Capture the cell that displays the provided text and extract its (x, y) central coordinate. 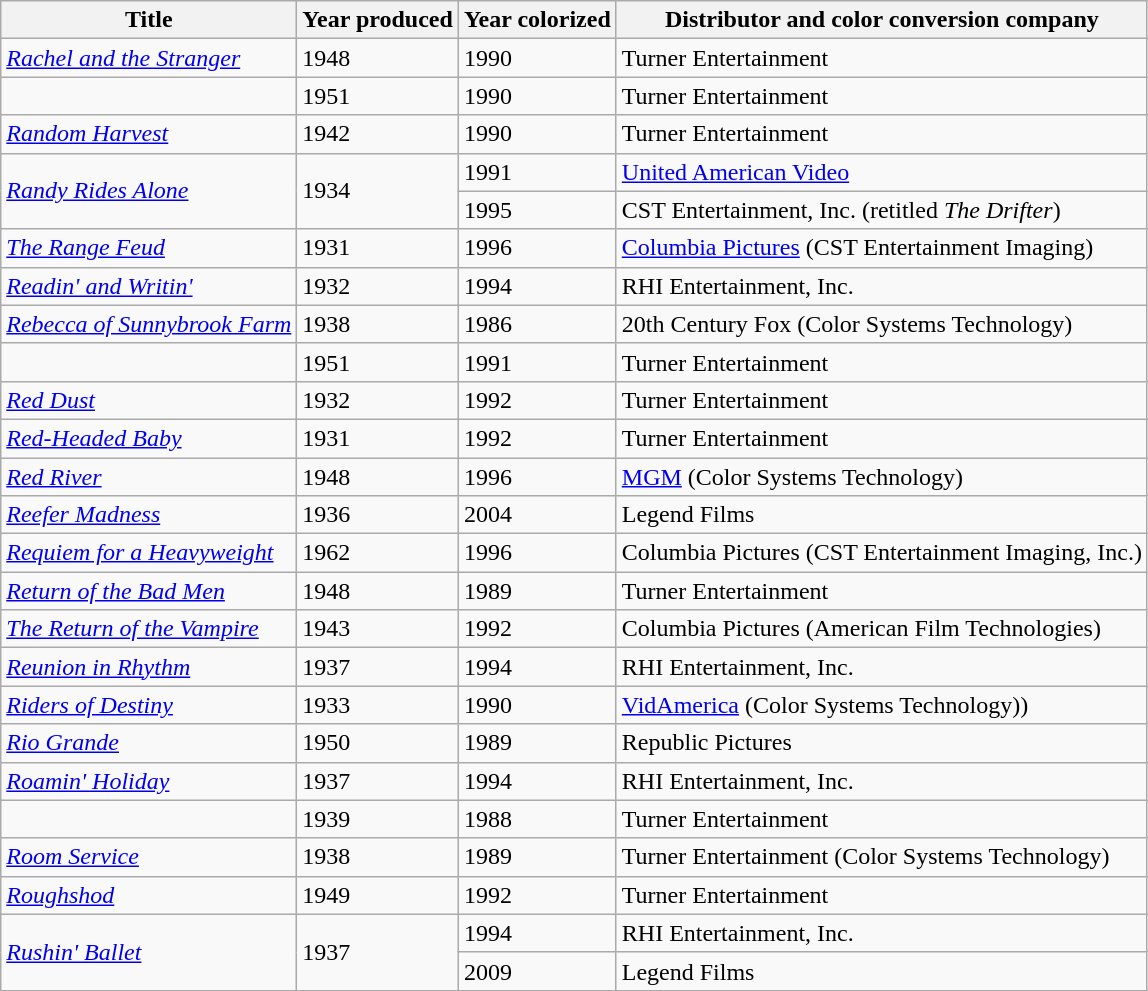
1962 (378, 553)
VidAmerica (Color Systems Technology)) (882, 705)
1988 (537, 819)
1943 (378, 629)
2009 (537, 971)
MGM (Color Systems Technology) (882, 477)
Turner Entertainment (Color Systems Technology) (882, 857)
Rushin' Ballet (149, 952)
Reefer Madness (149, 515)
1995 (537, 210)
Randy Rides Alone (149, 191)
The Return of the Vampire (149, 629)
United American Video (882, 172)
Columbia Pictures (American Film Technologies) (882, 629)
Room Service (149, 857)
Rachel and the Stranger (149, 58)
Requiem for a Heavyweight (149, 553)
1933 (378, 705)
Red-Headed Baby (149, 438)
Riders of Destiny (149, 705)
Red Dust (149, 400)
Return of the Bad Men (149, 591)
Columbia Pictures (CST Entertainment Imaging) (882, 248)
1986 (537, 324)
Title (149, 20)
Rebecca of Sunnybrook Farm (149, 324)
1950 (378, 743)
Columbia Pictures (CST Entertainment Imaging, Inc.) (882, 553)
Red River (149, 477)
1939 (378, 819)
1934 (378, 191)
The Range Feud (149, 248)
Year colorized (537, 20)
Distributor and color conversion company (882, 20)
Republic Pictures (882, 743)
1936 (378, 515)
1949 (378, 895)
Rio Grande (149, 743)
Readin' and Writin' (149, 286)
Roughshod (149, 895)
2004 (537, 515)
1942 (378, 134)
Roamin' Holiday (149, 781)
Year produced (378, 20)
20th Century Fox (Color Systems Technology) (882, 324)
Reunion in Rhythm (149, 667)
Random Harvest (149, 134)
CST Entertainment, Inc. (retitled The Drifter) (882, 210)
